Detect which cell encompasses the target text, then output its (X, Y) center coordinate. 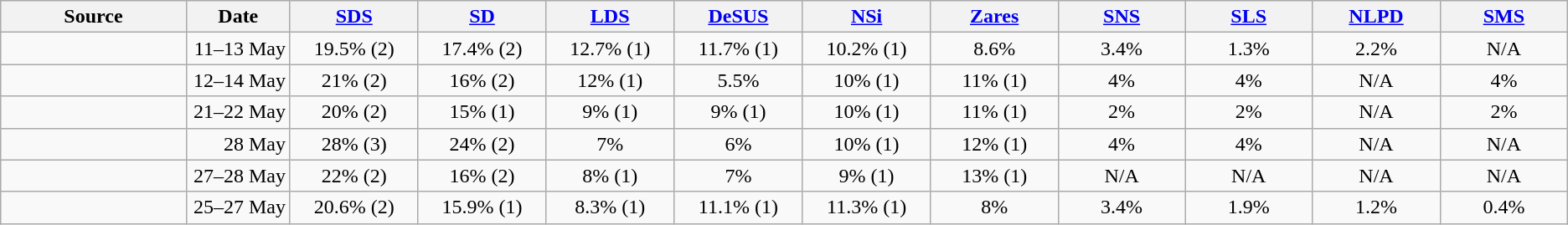
8% (1) (610, 176)
8.6% (994, 49)
13% (1) (994, 176)
11–13 May (238, 49)
1.3% (1249, 49)
NSi (866, 17)
1.9% (1249, 207)
SLS (1249, 17)
11.3% (1) (866, 207)
21% (2) (353, 80)
Zares (994, 17)
8% (994, 207)
11.7% (1) (739, 49)
19.5% (2) (353, 49)
28 May (238, 144)
SMS (1504, 17)
15.9% (1) (482, 207)
SDS (353, 17)
27–28 May (238, 176)
12.7% (1) (610, 49)
SNS (1122, 17)
25–27 May (238, 207)
17.4% (2) (482, 49)
0.4% (1504, 207)
Source (94, 17)
20% (2) (353, 112)
LDS (610, 17)
2.2% (1377, 49)
1.2% (1377, 207)
10.2% (1) (866, 49)
DeSUS (739, 17)
22% (2) (353, 176)
Date (238, 17)
8.3% (1) (610, 207)
20.6% (2) (353, 207)
15% (1) (482, 112)
6% (739, 144)
21–22 May (238, 112)
NLPD (1377, 17)
24% (2) (482, 144)
SD (482, 17)
11.1% (1) (739, 207)
12–14 May (238, 80)
5.5% (739, 80)
28% (3) (353, 144)
